Search for the cell housing the specified text and yield its [X, Y] center coordinate. 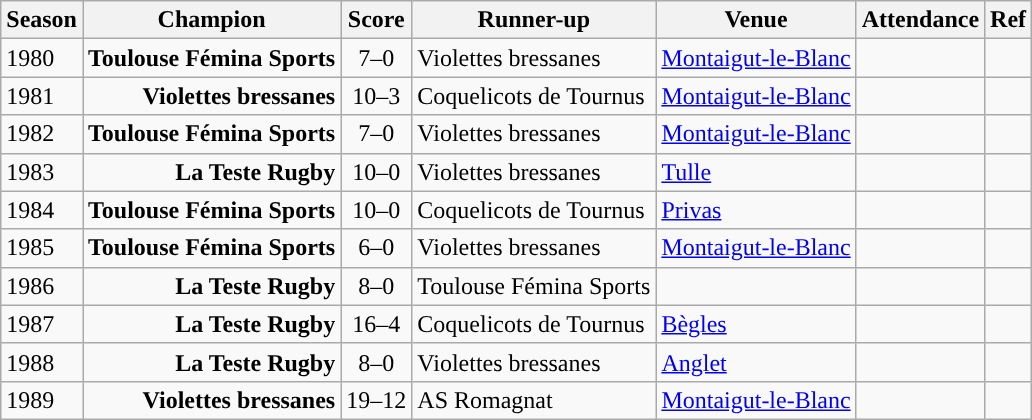
Score [376, 20]
19–12 [376, 400]
10–3 [376, 96]
Season [42, 20]
Anglet [756, 362]
1987 [42, 324]
Runner-up [534, 20]
1983 [42, 172]
1981 [42, 96]
Ref [1008, 20]
AS Romagnat [534, 400]
1988 [42, 362]
6–0 [376, 248]
Champion [211, 20]
16–4 [376, 324]
Venue [756, 20]
Bègles [756, 324]
1986 [42, 286]
Attendance [920, 20]
1980 [42, 58]
Privas [756, 210]
1984 [42, 210]
Tulle [756, 172]
1989 [42, 400]
1985 [42, 248]
1982 [42, 134]
